Capture the cell that displays the provided text and extract its (X, Y) central coordinate. 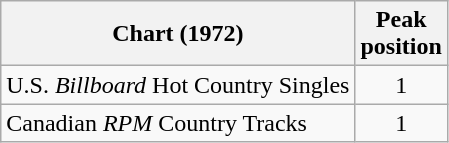
Chart (1972) (178, 34)
U.S. Billboard Hot Country Singles (178, 85)
Canadian RPM Country Tracks (178, 123)
Peakposition (401, 34)
